Extract the (x, y) coordinate from the center of the cell holding the provided text.  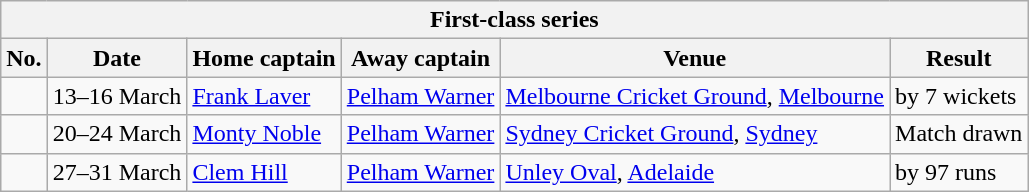
27–31 March (117, 172)
13–16 March (117, 96)
Sydney Cricket Ground, Sydney (695, 134)
First-class series (514, 20)
20–24 March (117, 134)
Match drawn (959, 134)
Melbourne Cricket Ground, Melbourne (695, 96)
by 97 runs (959, 172)
Monty Noble (264, 134)
Unley Oval, Adelaide (695, 172)
Clem Hill (264, 172)
Away captain (420, 58)
Result (959, 58)
by 7 wickets (959, 96)
Frank Laver (264, 96)
Date (117, 58)
Venue (695, 58)
Home captain (264, 58)
No. (24, 58)
